Capture the cell that displays the provided text and extract its [x, y] central coordinate. 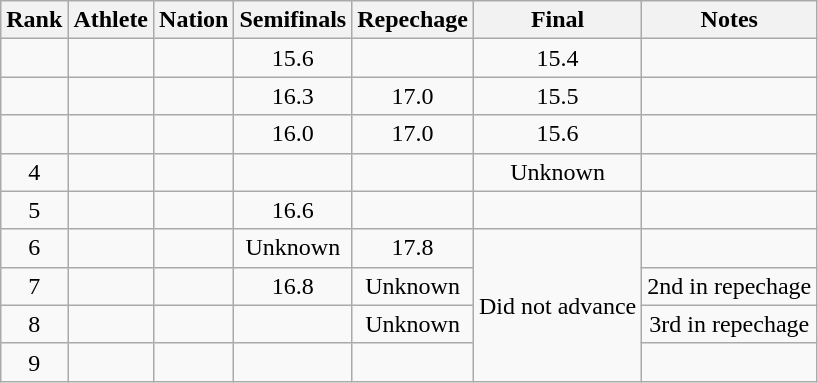
Final [557, 20]
Repechage [413, 20]
15.5 [557, 96]
16.8 [293, 286]
8 [34, 324]
2nd in repechage [730, 286]
3rd in repechage [730, 324]
9 [34, 362]
7 [34, 286]
Notes [730, 20]
15.4 [557, 58]
6 [34, 248]
Nation [194, 20]
17.8 [413, 248]
16.3 [293, 96]
Athlete [111, 20]
4 [34, 172]
16.6 [293, 210]
Rank [34, 20]
Did not advance [557, 305]
Semifinals [293, 20]
16.0 [293, 134]
5 [34, 210]
